From the cell containing the given text, extract its center point as [X, Y] coordinate. 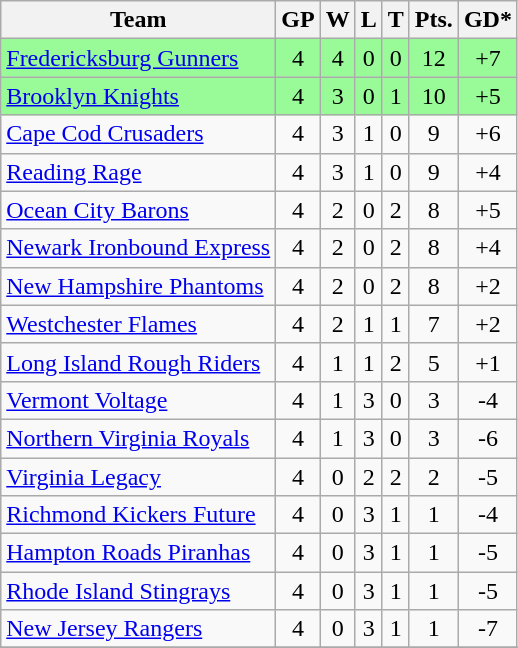
-6 [488, 438]
-7 [488, 629]
New Hampshire Phantoms [138, 286]
7 [434, 324]
Team [138, 20]
Westchester Flames [138, 324]
Ocean City Barons [138, 210]
Northern Virginia Royals [138, 438]
GP [298, 20]
+6 [488, 134]
Virginia Legacy [138, 477]
+1 [488, 362]
Fredericksburg Gunners [138, 58]
New Jersey Rangers [138, 629]
Long Island Rough Riders [138, 362]
Pts. [434, 20]
Richmond Kickers Future [138, 515]
Vermont Voltage [138, 400]
Rhode Island Stingrays [138, 591]
Hampton Roads Piranhas [138, 553]
10 [434, 96]
T [396, 20]
12 [434, 58]
5 [434, 362]
+7 [488, 58]
Brooklyn Knights [138, 96]
Cape Cod Crusaders [138, 134]
GD* [488, 20]
Reading Rage [138, 172]
L [368, 20]
Newark Ironbound Express [138, 248]
W [338, 20]
